Extract the [x, y] coordinate from the center of the cell holding the provided text.  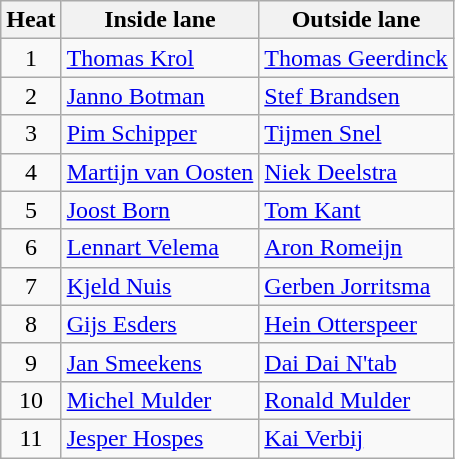
11 [31, 438]
1 [31, 58]
Heat [31, 20]
Thomas Krol [160, 58]
6 [31, 248]
Gerben Jorritsma [356, 286]
3 [31, 134]
9 [31, 362]
8 [31, 324]
Pim Schipper [160, 134]
Lennart Velema [160, 248]
Michel Mulder [160, 400]
Outside lane [356, 20]
2 [31, 96]
Tom Kant [356, 210]
Inside lane [160, 20]
Martijn van Oosten [160, 172]
Jan Smeekens [160, 362]
4 [31, 172]
Niek Deelstra [356, 172]
7 [31, 286]
Tijmen Snel [356, 134]
Janno Botman [160, 96]
Gijs Esders [160, 324]
Hein Otterspeer [356, 324]
Thomas Geerdinck [356, 58]
10 [31, 400]
Dai Dai N'tab [356, 362]
Kjeld Nuis [160, 286]
Ronald Mulder [356, 400]
Joost Born [160, 210]
Jesper Hospes [160, 438]
5 [31, 210]
Kai Verbij [356, 438]
Stef Brandsen [356, 96]
Aron Romeijn [356, 248]
